Determine the [X, Y] coordinate at the center of the cell enclosing the given text.  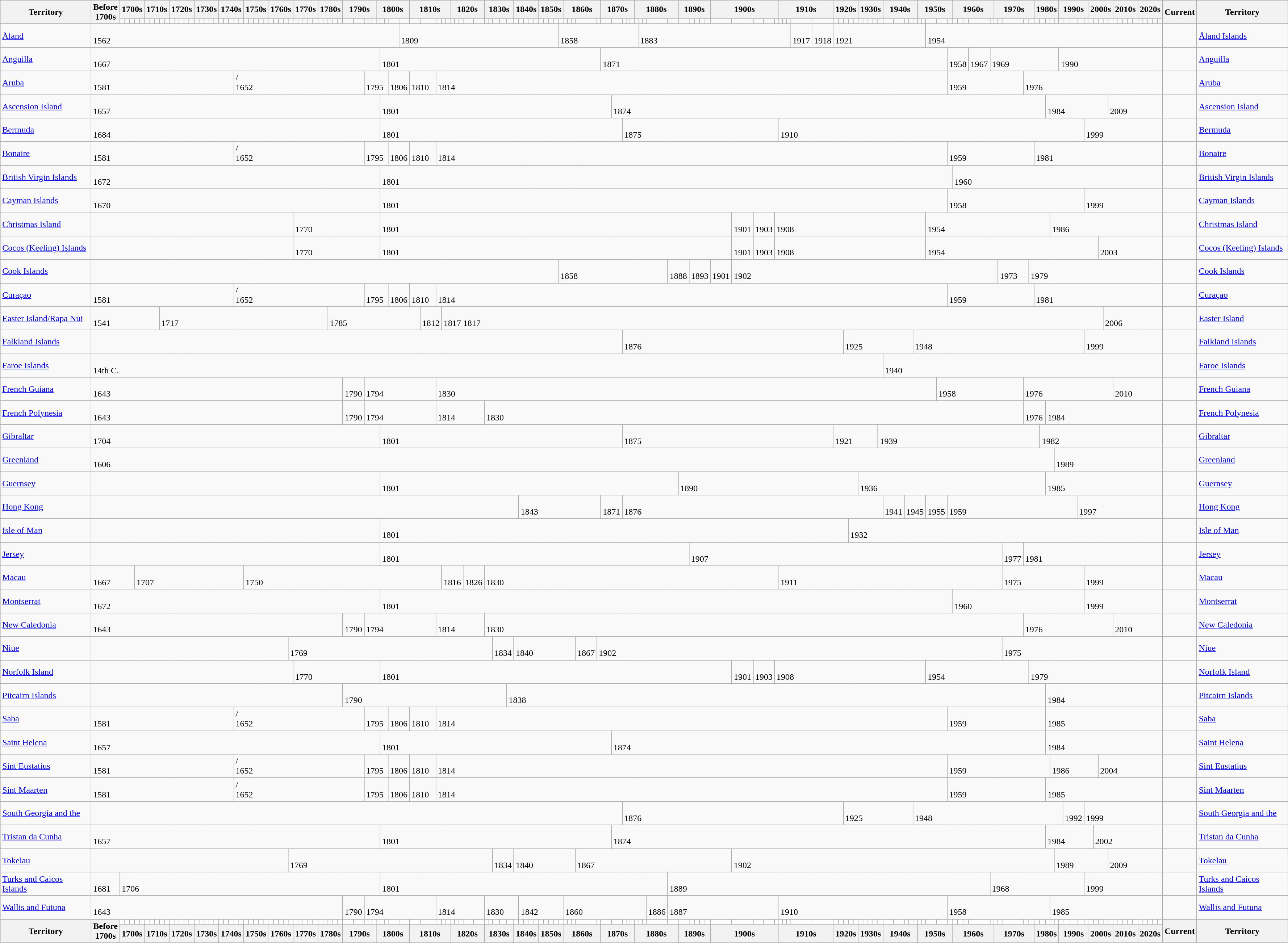
1541 [125, 319]
Åland Islands [1242, 35]
1945 [915, 507]
1838 [776, 695]
1706 [250, 884]
1860 [605, 908]
1717 [243, 319]
1681 [106, 884]
2006 [1133, 319]
14th C. [487, 366]
2004 [1130, 766]
1562 [245, 35]
1907 [845, 554]
1893 [700, 271]
1911 [890, 577]
1816 [452, 577]
1843 [560, 507]
Easter Island [1242, 319]
1887 [723, 908]
1941 [894, 507]
1889 [829, 884]
1982 [1101, 436]
2003 [1130, 248]
1886 [657, 908]
2002 [1128, 837]
1997 [1120, 507]
1936 [952, 483]
1990 [1111, 59]
1750 [343, 577]
Åland [46, 35]
1883 [714, 35]
1684 [236, 130]
1917 [801, 35]
1707 [189, 577]
1992 [1074, 813]
1785 [374, 319]
1606 [573, 460]
1809 [479, 35]
1918 [823, 35]
1940 [1023, 366]
1890 [769, 483]
1973 [1013, 271]
1670 [236, 201]
1817 1817 [772, 319]
1704 [236, 436]
1967 [979, 59]
Easter Island/Rapa Nui [46, 319]
1932 [1005, 530]
1939 [959, 436]
1955 [937, 507]
1977 [1013, 554]
1888 [678, 271]
1969 [1024, 59]
1812 [431, 319]
1842 [541, 908]
1968 [1037, 884]
1826 [474, 577]
